Capture the cell that displays the provided text and extract its [x, y] central coordinate. 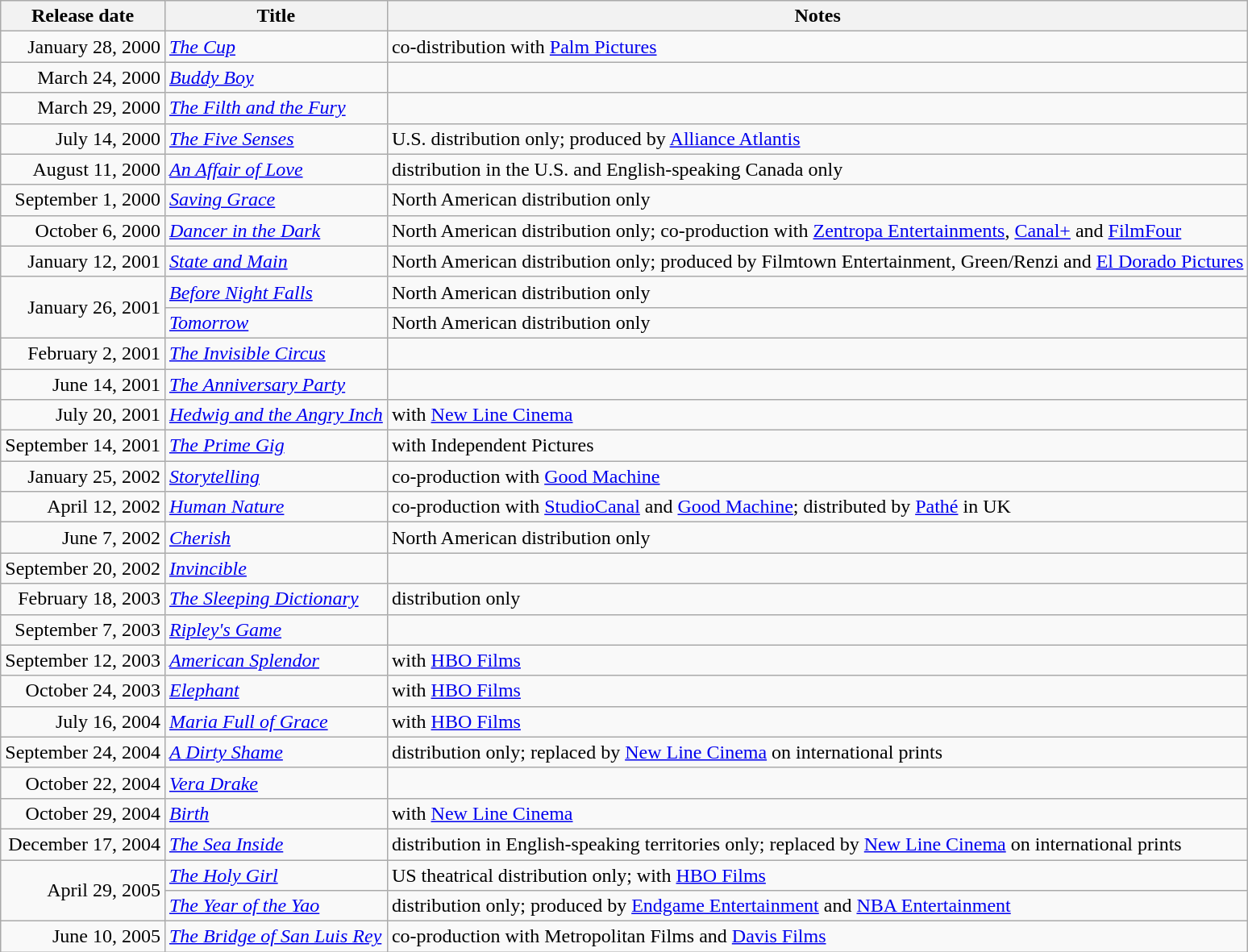
distribution only; produced by Endgame Entertainment and NBA Entertainment [817, 906]
August 11, 2000 [83, 169]
Buddy Boy [276, 77]
US theatrical distribution only; with HBO Films [817, 875]
Elephant [276, 691]
co-production with Metropolitan Films and Davis Films [817, 937]
The Cup [276, 47]
Tomorrow [276, 322]
January 12, 2001 [83, 261]
October 24, 2003 [83, 691]
March 24, 2000 [83, 77]
The Sleeping Dictionary [276, 599]
co-production with Good Machine [817, 476]
North American distribution only; produced by Filmtown Entertainment, Green/Renzi and El Dorado Pictures [817, 261]
February 18, 2003 [83, 599]
July 14, 2000 [83, 139]
January 28, 2000 [83, 47]
The Sea Inside [276, 844]
Vera Drake [276, 783]
American Splendor [276, 660]
The Anniversary Party [276, 385]
State and Main [276, 261]
Human Nature [276, 507]
North American distribution only; co-production with Zentropa Entertainments, Canal+ and FilmFour [817, 231]
Maria Full of Grace [276, 721]
September 12, 2003 [83, 660]
Title [276, 16]
June 14, 2001 [83, 385]
Release date [83, 16]
Cherish [276, 538]
April 29, 2005 [83, 890]
Notes [817, 16]
The Invisible Circus [276, 353]
The Year of the Yao [276, 906]
September 1, 2000 [83, 200]
December 17, 2004 [83, 844]
June 7, 2002 [83, 538]
distribution only [817, 599]
Saving Grace [276, 200]
Storytelling [276, 476]
Dancer in the Dark [276, 231]
Ripley's Game [276, 630]
July 16, 2004 [83, 721]
September 14, 2001 [83, 446]
September 7, 2003 [83, 630]
October 6, 2000 [83, 231]
April 12, 2002 [83, 507]
June 10, 2005 [83, 937]
with Independent Pictures [817, 446]
Birth [276, 813]
distribution in English-speaking territories only; replaced by New Line Cinema on international prints [817, 844]
October 22, 2004 [83, 783]
October 29, 2004 [83, 813]
January 25, 2002 [83, 476]
distribution only; replaced by New Line Cinema on international prints [817, 752]
U.S. distribution only; produced by Alliance Atlantis [817, 139]
September 20, 2002 [83, 568]
co-distribution with Palm Pictures [817, 47]
Invincible [276, 568]
February 2, 2001 [83, 353]
The Filth and the Fury [276, 108]
An Affair of Love [276, 169]
July 20, 2001 [83, 415]
Before Night Falls [276, 292]
September 24, 2004 [83, 752]
co-production with StudioCanal and Good Machine; distributed by Pathé in UK [817, 507]
distribution in the U.S. and English-speaking Canada only [817, 169]
Hedwig and the Angry Inch [276, 415]
The Five Senses [276, 139]
March 29, 2000 [83, 108]
January 26, 2001 [83, 307]
The Holy Girl [276, 875]
A Dirty Shame [276, 752]
The Bridge of San Luis Rey [276, 937]
The Prime Gig [276, 446]
